Scan for the cell matching the given text and deliver its [x, y] coordinate at center. 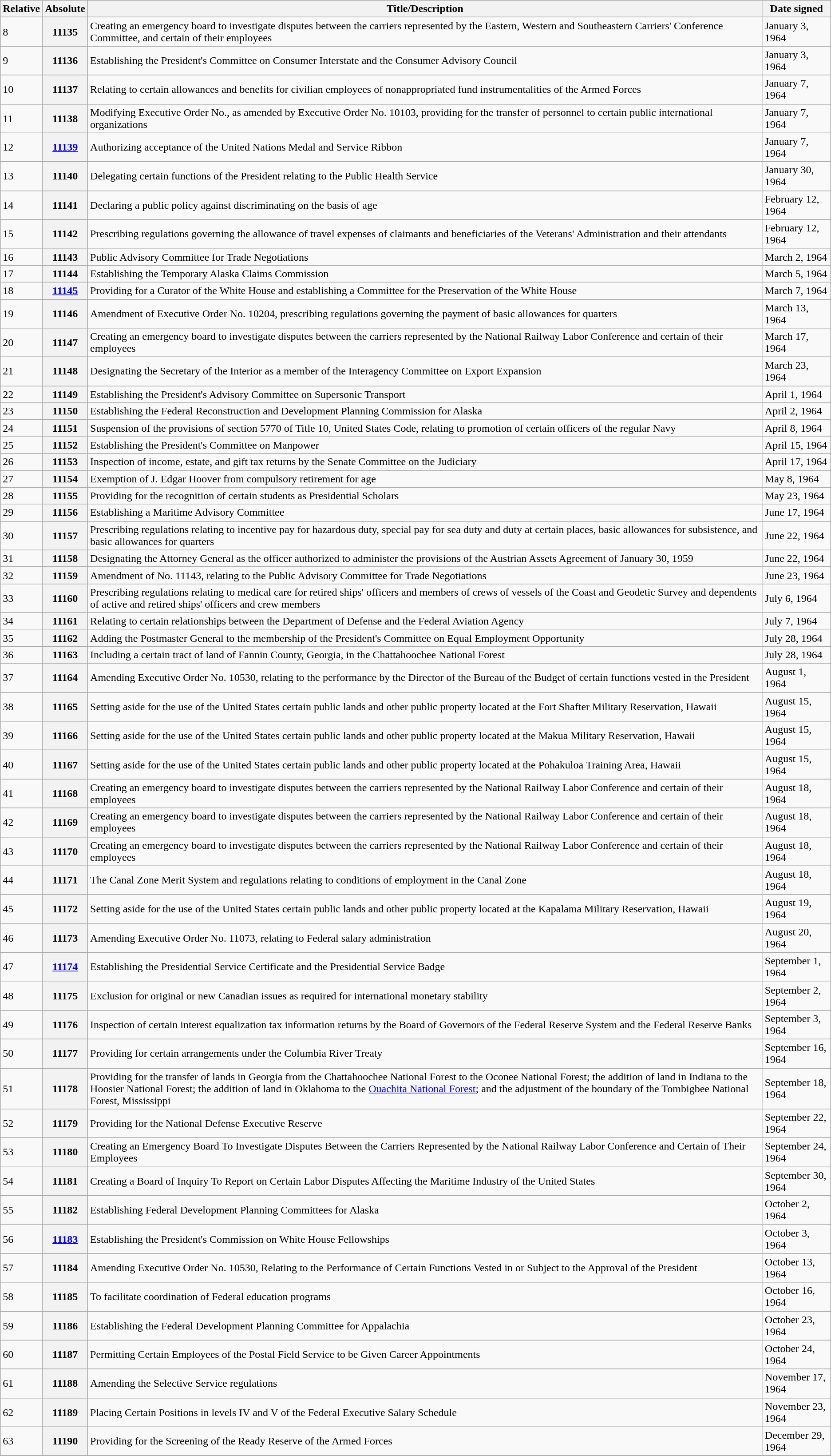
18 [21, 290]
October 24, 1964 [796, 1355]
April 8, 1964 [796, 428]
Establishing the President's Committee on Manpower [425, 445]
Establishing the President's Committee on Consumer Interstate and the Consumer Advisory Council [425, 60]
Providing for the National Defense Executive Reserve [425, 1124]
40 [21, 765]
11168 [65, 793]
43 [21, 851]
September 24, 1964 [796, 1152]
Amending the Selective Service regulations [425, 1383]
11137 [65, 90]
45 [21, 909]
Placing Certain Positions in levels IV and V of the Federal Executive Salary Schedule [425, 1412]
Authorizing acceptance of the United Nations Medal and Service Ribbon [425, 147]
Establishing the Temporary Alaska Claims Commission [425, 274]
11154 [65, 479]
21 [21, 371]
11152 [65, 445]
September 16, 1964 [796, 1054]
Adding the Postmaster General to the membership of the President's Committee on Equal Employment Opportunity [425, 638]
28 [21, 496]
11179 [65, 1124]
October 13, 1964 [796, 1268]
11138 [65, 118]
35 [21, 638]
11177 [65, 1054]
Amendment of No. 11143, relating to the Public Advisory Committee for Trade Negotiations [425, 575]
11172 [65, 909]
11185 [65, 1297]
December 29, 1964 [796, 1441]
11165 [65, 707]
11180 [65, 1152]
11167 [65, 765]
11151 [65, 428]
October 2, 1964 [796, 1210]
50 [21, 1054]
Establishing a Maritime Advisory Committee [425, 513]
Providing for certain arrangements under the Columbia River Treaty [425, 1054]
11170 [65, 851]
Establishing the President's Commission on White House Fellowships [425, 1239]
November 17, 1964 [796, 1383]
11186 [65, 1325]
11148 [65, 371]
Establishing the Presidential Service Certificate and the Presidential Service Badge [425, 967]
Designating the Secretary of the Interior as a member of the Interagency Committee on Export Expansion [425, 371]
29 [21, 513]
October 3, 1964 [796, 1239]
11159 [65, 575]
11155 [65, 496]
11169 [65, 823]
61 [21, 1383]
11 [21, 118]
Including a certain tract of land of Fannin County, Georgia, in the Chattahoochee National Forest [425, 655]
56 [21, 1239]
11178 [65, 1088]
49 [21, 1024]
Absolute [65, 9]
30 [21, 536]
Setting aside for the use of the United States certain public lands and other public property located at the Makua Military Reservation, Hawaii [425, 736]
Amendment of Executive Order No. 10204, prescribing regulations governing the payment of basic allowances for quarters [425, 314]
39 [21, 736]
11156 [65, 513]
11182 [65, 1210]
19 [21, 314]
36 [21, 655]
44 [21, 880]
11140 [65, 176]
August 19, 1964 [796, 909]
November 23, 1964 [796, 1412]
Relating to certain relationships between the Department of Defense and the Federal Aviation Agency [425, 621]
11160 [65, 598]
June 23, 1964 [796, 575]
Designating the Attorney General as the officer authorized to administer the provisions of the Austrian Assets Agreement of January 30, 1959 [425, 558]
11142 [65, 234]
11145 [65, 290]
11188 [65, 1383]
To facilitate coordination of Federal education programs [425, 1297]
March 2, 1964 [796, 257]
42 [21, 823]
11176 [65, 1024]
11184 [65, 1268]
33 [21, 598]
11149 [65, 394]
Amending Executive Order No. 10530, Relating to the Performance of Certain Functions Vested in or Subject to the Approval of the President [425, 1268]
Establishing the Federal Reconstruction and Development Planning Commission for Alaska [425, 411]
25 [21, 445]
11174 [65, 967]
48 [21, 996]
11139 [65, 147]
46 [21, 938]
23 [21, 411]
Setting aside for the use of the United States certain public lands and other public property located at the Pohakuloa Training Area, Hawaii [425, 765]
August 1, 1964 [796, 678]
April 17, 1964 [796, 462]
37 [21, 678]
April 15, 1964 [796, 445]
Exclusion for original or new Canadian issues as required for international monetary stability [425, 996]
11146 [65, 314]
September 1, 1964 [796, 967]
11153 [65, 462]
11161 [65, 621]
11141 [65, 205]
11187 [65, 1355]
11162 [65, 638]
Date signed [796, 9]
58 [21, 1297]
July 6, 1964 [796, 598]
47 [21, 967]
Relative [21, 9]
Providing for the recognition of certain students as Presidential Scholars [425, 496]
26 [21, 462]
24 [21, 428]
April 2, 1964 [796, 411]
Public Advisory Committee for Trade Negotiations [425, 257]
July 7, 1964 [796, 621]
Permitting Certain Employees of the Postal Field Service to be Given Career Appointments [425, 1355]
13 [21, 176]
August 20, 1964 [796, 938]
Providing for the Screening of the Ready Reserve of the Armed Forces [425, 1441]
22 [21, 394]
11144 [65, 274]
11143 [65, 257]
October 16, 1964 [796, 1297]
March 23, 1964 [796, 371]
Declaring a public policy against discriminating on the basis of age [425, 205]
Relating to certain allowances and benefits for civilian employees of nonappropriated fund instrumentalities of the Armed Forces [425, 90]
60 [21, 1355]
11164 [65, 678]
20 [21, 343]
51 [21, 1088]
14 [21, 205]
Exemption of J. Edgar Hoover from compulsory retirement for age [425, 479]
11181 [65, 1182]
Amending Executive Order No. 11073, relating to Federal salary administration [425, 938]
9 [21, 60]
38 [21, 707]
16 [21, 257]
March 17, 1964 [796, 343]
11157 [65, 536]
11190 [65, 1441]
Title/Description [425, 9]
Establishing the Federal Development Planning Committee for Appalachia [425, 1325]
11136 [65, 60]
53 [21, 1152]
11163 [65, 655]
11158 [65, 558]
41 [21, 793]
31 [21, 558]
17 [21, 274]
September 18, 1964 [796, 1088]
11175 [65, 996]
11166 [65, 736]
62 [21, 1412]
32 [21, 575]
15 [21, 234]
September 3, 1964 [796, 1024]
11135 [65, 32]
June 17, 1964 [796, 513]
January 30, 1964 [796, 176]
March 13, 1964 [796, 314]
Providing for a Curator of the White House and establishing a Committee for the Preservation of the White House [425, 290]
11183 [65, 1239]
57 [21, 1268]
59 [21, 1325]
Suspension of the provisions of section 5770 of Title 10, United States Code, relating to promotion of certain officers of the regular Navy [425, 428]
54 [21, 1182]
The Canal Zone Merit System and regulations relating to conditions of employment in the Canal Zone [425, 880]
March 5, 1964 [796, 274]
Creating a Board of Inquiry To Report on Certain Labor Disputes Affecting the Maritime Industry of the United States [425, 1182]
11147 [65, 343]
April 1, 1964 [796, 394]
September 22, 1964 [796, 1124]
10 [21, 90]
September 30, 1964 [796, 1182]
May 8, 1964 [796, 479]
October 23, 1964 [796, 1325]
Inspection of income, estate, and gift tax returns by the Senate Committee on the Judiciary [425, 462]
Establishing the President's Advisory Committee on Supersonic Transport [425, 394]
34 [21, 621]
8 [21, 32]
March 7, 1964 [796, 290]
12 [21, 147]
September 2, 1964 [796, 996]
52 [21, 1124]
55 [21, 1210]
11173 [65, 938]
Establishing Federal Development Planning Committees for Alaska [425, 1210]
11171 [65, 880]
Setting aside for the use of the United States certain public lands and other public property located at the Kapalama Military Reservation, Hawaii [425, 909]
May 23, 1964 [796, 496]
27 [21, 479]
Delegating certain functions of the President relating to the Public Health Service [425, 176]
63 [21, 1441]
11150 [65, 411]
11189 [65, 1412]
